Search for the cell housing the specified text and yield its (X, Y) center coordinate. 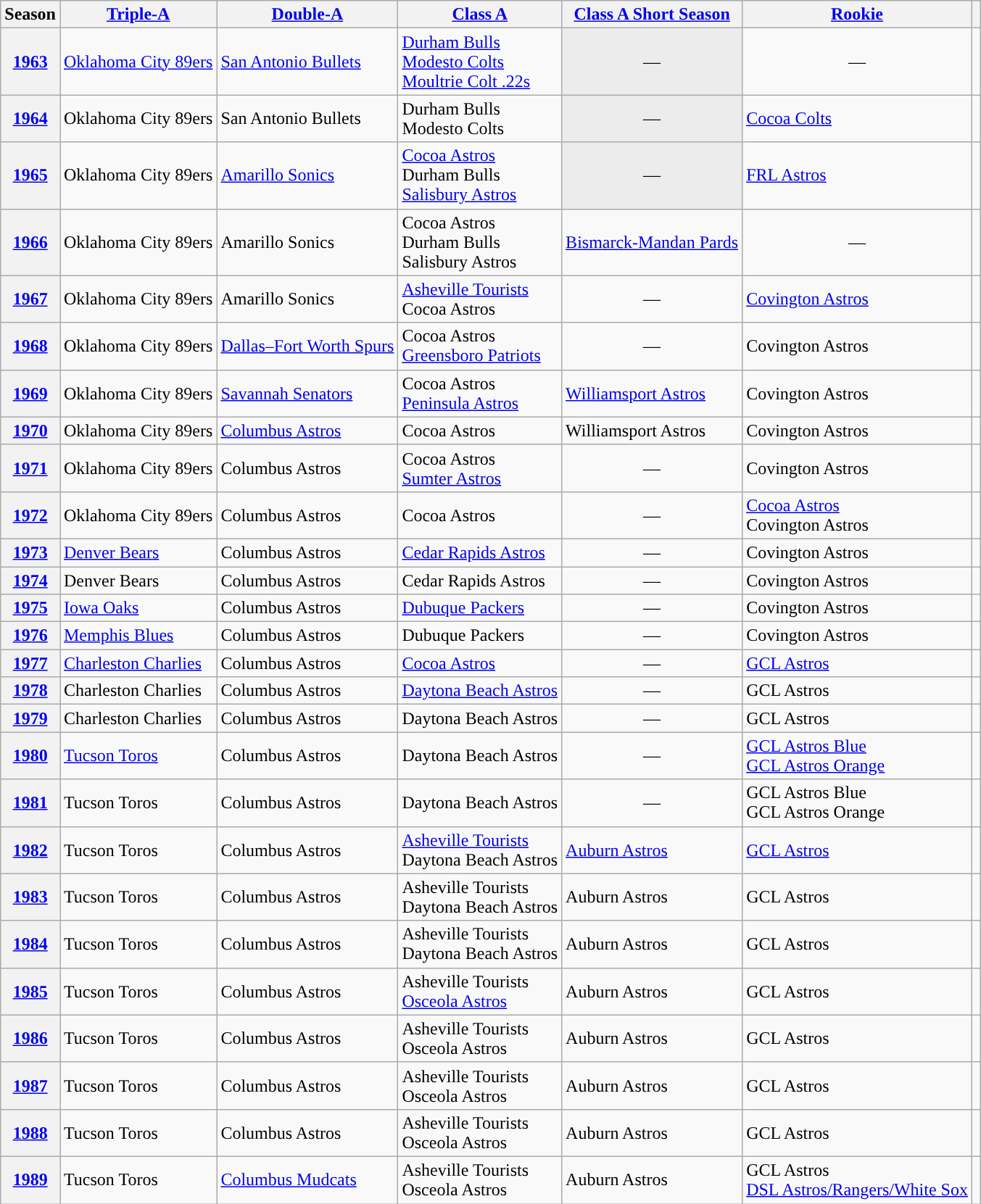
1985 (30, 992)
1970 (30, 431)
1974 (30, 581)
1976 (30, 636)
1984 (30, 944)
1975 (30, 608)
1964 (30, 119)
1983 (30, 897)
Cocoa AstrosSumter Astros (480, 468)
Dallas–Fort Worth Spurs (307, 346)
1982 (30, 850)
Iowa Oaks (138, 608)
1972 (30, 515)
1969 (30, 393)
Season (30, 14)
Triple-A (138, 14)
1980 (30, 755)
Cocoa AstrosCovington Astros (857, 515)
Double-A (307, 14)
Savannah Senators (307, 393)
1968 (30, 346)
Asheville TouristsCocoa Astros (480, 299)
1971 (30, 468)
1965 (30, 175)
1981 (30, 803)
Durham BullsModesto Colts (480, 119)
1986 (30, 1038)
Class A (480, 14)
Bismarck-Mandan Pards (653, 242)
1977 (30, 663)
1987 (30, 1086)
1967 (30, 299)
Memphis Blues (138, 636)
Rookie (857, 14)
Class A Short Season (653, 14)
1966 (30, 242)
1979 (30, 718)
1978 (30, 691)
FRL Astros (857, 175)
1989 (30, 1180)
Cocoa AstrosGreensboro Patriots (480, 346)
Durham BullsModesto ColtsMoultrie Colt .22s (480, 62)
1988 (30, 1132)
Cocoa AstrosPeninsula Astros (480, 393)
Cocoa Colts (857, 119)
Columbus Mudcats (307, 1180)
1963 (30, 62)
1973 (30, 552)
GCL AstrosDSL Astros/Rangers/White Sox (857, 1180)
